Return the (x, y) coordinate for the center point of the cell that contains the specified text.  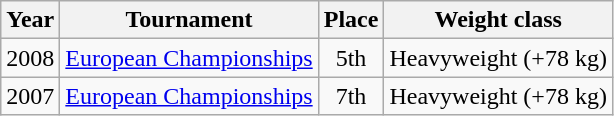
2007 (30, 96)
Place (351, 20)
Weight class (498, 20)
Tournament (189, 20)
Year (30, 20)
5th (351, 58)
7th (351, 96)
2008 (30, 58)
